Return [X, Y] of the center of cell containing provided text 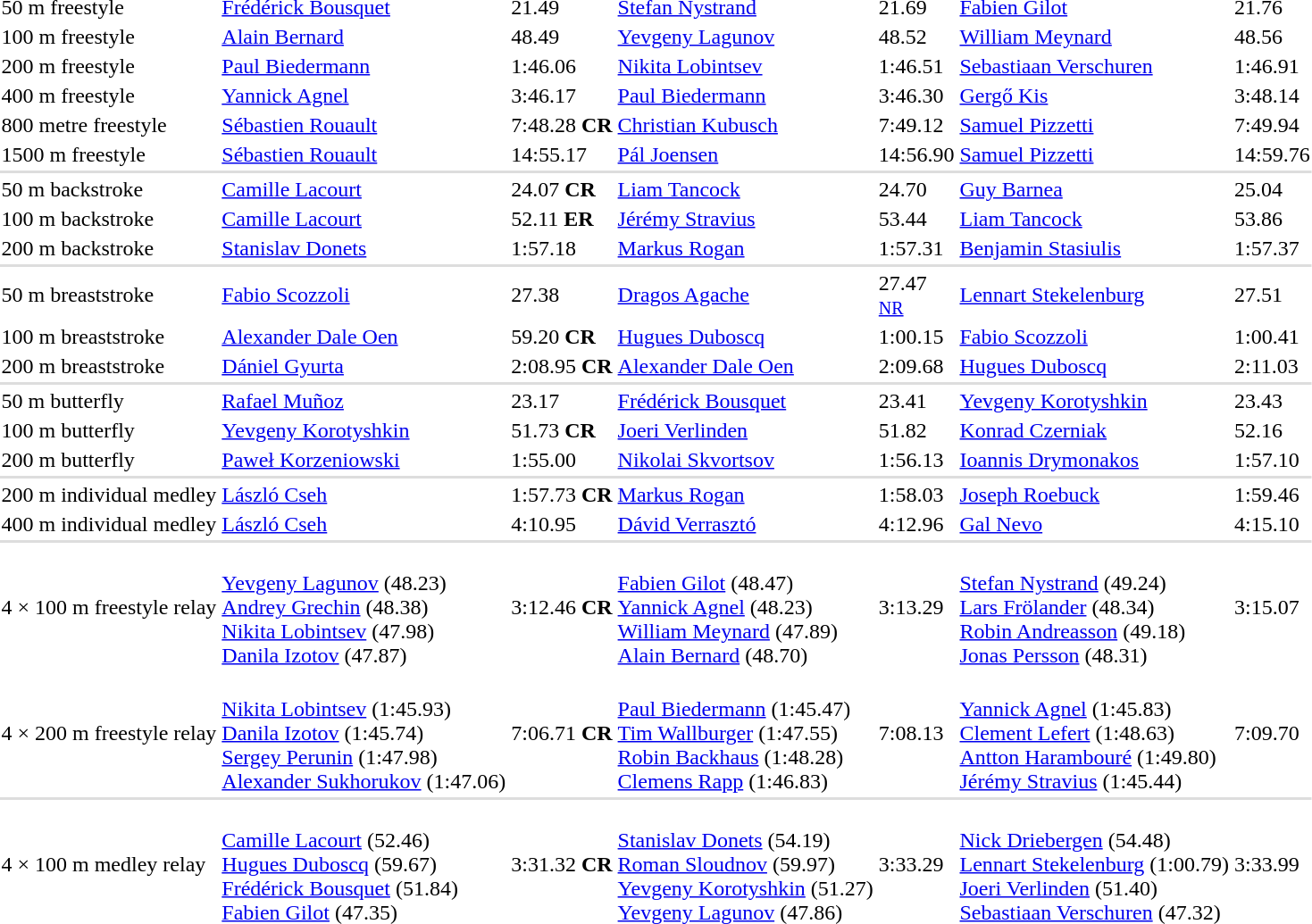
William Meynard [1094, 37]
3:15.07 [1272, 607]
200 m freestyle [109, 66]
200 m butterfly [109, 460]
23.43 [1272, 401]
48.52 [916, 37]
7:49.12 [916, 125]
1:56.13 [916, 460]
Fabien Gilot (48.47)Yannick Agnel (48.23)William Meynard (47.89)Alain Bernard (48.70) [745, 607]
1:46.91 [1272, 66]
2:08.95 CR [562, 366]
Joseph Roebuck [1094, 495]
1:55.00 [562, 460]
3:48.14 [1272, 96]
53.86 [1272, 219]
1:00.41 [1272, 337]
1:57.18 [562, 248]
7:06.71 CR [562, 733]
100 m backstroke [109, 219]
Paul Biedermann (1:45.47)Tim Wallburger (1:47.55)Robin Backhaus (1:48.28)Clemens Rapp (1:46.83) [745, 733]
7:49.94 [1272, 125]
1:00.15 [916, 337]
Paweł Korzeniowski [364, 460]
Nikita Lobintsev (1:45.93)Danila Izotov (1:45.74)Sergey Perunin (1:47.98)Alexander Sukhorukov (1:47.06) [364, 733]
3:13.29 [916, 607]
50 m butterfly [109, 401]
27.47 NR [916, 295]
Gal Nevo [1094, 524]
1:46.06 [562, 66]
48.56 [1272, 37]
Stefan Nystrand (49.24)Lars Frölander (48.34)Robin Andreasson (49.18)Jonas Persson (48.31) [1094, 607]
400 m freestyle [109, 96]
800 metre freestyle [109, 125]
3:12.46 CR [562, 607]
400 m individual medley [109, 524]
Yevgeny Lagunov [745, 37]
2:09.68 [916, 366]
Lennart Stekelenburg [1094, 295]
14:59.76 [1272, 154]
1500 m freestyle [109, 154]
7:48.28 CR [562, 125]
24.70 [916, 189]
25.04 [1272, 189]
Nikita Lobintsev [745, 66]
1:57.10 [1272, 460]
Konrad Czerniak [1094, 430]
Pál Joensen [745, 154]
100 m freestyle [109, 37]
100 m breaststroke [109, 337]
Ioannis Drymonakos [1094, 460]
Jérémy Stravius [745, 219]
Frédérick Bousquet [745, 401]
3:46.17 [562, 96]
Nikolai Skvortsov [745, 460]
Stanislav Donets [364, 248]
51.82 [916, 430]
51.73 CR [562, 430]
Dragos Agache [745, 295]
200 m individual medley [109, 495]
48.49 [562, 37]
2:11.03 [1272, 366]
Rafael Muñoz [364, 401]
14:55.17 [562, 154]
52.11 ER [562, 219]
Alain Bernard [364, 37]
Guy Barnea [1094, 189]
27.38 [562, 295]
59.20 CR [562, 337]
100 m butterfly [109, 430]
1:59.46 [1272, 495]
Gergő Kis [1094, 96]
50 m backstroke [109, 189]
1:57.31 [916, 248]
Yannick Agnel (1:45.83)Clement Lefert (1:48.63)Antton Harambouré (1:49.80)Jérémy Stravius (1:45.44) [1094, 733]
23.41 [916, 401]
3:46.30 [916, 96]
52.16 [1272, 430]
1:57.37 [1272, 248]
14:56.90 [916, 154]
Yevgeny Lagunov (48.23)Andrey Grechin (48.38)Nikita Lobintsev (47.98)Danila Izotov (47.87) [364, 607]
23.17 [562, 401]
Joeri Verlinden [745, 430]
200 m breaststroke [109, 366]
Sebastiaan Verschuren [1094, 66]
4 × 100 m freestyle relay [109, 607]
Yannick Agnel [364, 96]
4:10.95 [562, 524]
Dániel Gyurta [364, 366]
4:12.96 [916, 524]
Christian Kubusch [745, 125]
200 m backstroke [109, 248]
7:09.70 [1272, 733]
53.44 [916, 219]
50 m breaststroke [109, 295]
7:08.13 [916, 733]
4:15.10 [1272, 524]
1:57.73 CR [562, 495]
24.07 CR [562, 189]
27.51 [1272, 295]
Benjamin Stasiulis [1094, 248]
1:46.51 [916, 66]
1:58.03 [916, 495]
Dávid Verrasztó [745, 524]
4 × 200 m freestyle relay [109, 733]
